Detect which cell encompasses the target text, then output its [X, Y] center coordinate. 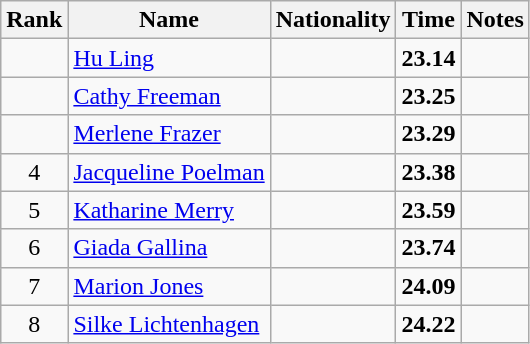
23.25 [428, 96]
Name [169, 20]
Notes [495, 20]
23.38 [428, 172]
8 [34, 324]
24.22 [428, 324]
7 [34, 286]
Cathy Freeman [169, 96]
Hu Ling [169, 58]
Silke Lichtenhagen [169, 324]
4 [34, 172]
Merlene Frazer [169, 134]
23.59 [428, 210]
23.14 [428, 58]
Jacqueline Poelman [169, 172]
Nationality [333, 20]
23.29 [428, 134]
Marion Jones [169, 286]
24.09 [428, 286]
5 [34, 210]
Giada Gallina [169, 248]
6 [34, 248]
Time [428, 20]
Rank [34, 20]
Katharine Merry [169, 210]
23.74 [428, 248]
